From the cell containing the given text, extract its center point as (x, y) coordinate. 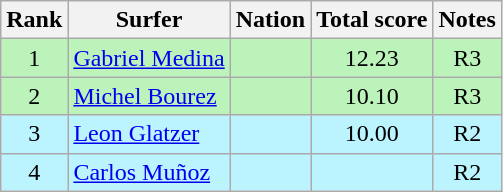
4 (34, 172)
Carlos Muñoz (149, 172)
Nation (270, 20)
Surfer (149, 20)
2 (34, 96)
Total score (372, 20)
12.23 (372, 58)
Rank (34, 20)
Notes (467, 20)
Leon Glatzer (149, 134)
10.10 (372, 96)
Michel Bourez (149, 96)
10.00 (372, 134)
1 (34, 58)
Gabriel Medina (149, 58)
3 (34, 134)
